Return (x, y) of the center of cell containing provided text 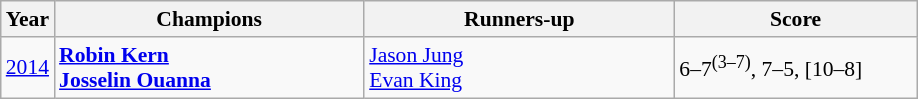
6–7(3–7), 7–5, [10–8] (796, 68)
Year (28, 19)
Jason Jung Evan King (519, 68)
Runners-up (519, 19)
2014 (28, 68)
Champions (209, 19)
Score (796, 19)
Robin Kern Josselin Ouanna (209, 68)
